Detect which cell encompasses the target text, then output its (X, Y) center coordinate. 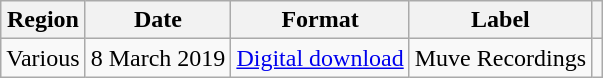
Region (43, 20)
Label (500, 20)
Format (320, 20)
Digital download (320, 58)
Date (158, 20)
Various (43, 58)
Muve Recordings (500, 58)
8 March 2019 (158, 58)
